Locate the cell with the specified text and output its (X, Y) center coordinate. 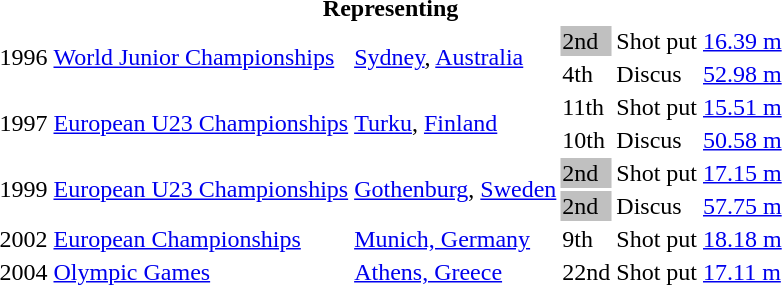
Turku, Finland (456, 124)
9th (586, 239)
Gothenburg, Sweden (456, 190)
European Championships (201, 239)
4th (586, 74)
Munich, Germany (456, 239)
10th (586, 140)
World Junior Championships (201, 58)
Sydney, Australia (456, 58)
11th (586, 107)
